Return the [X, Y] coordinate for the center point of the cell that contains the specified text.  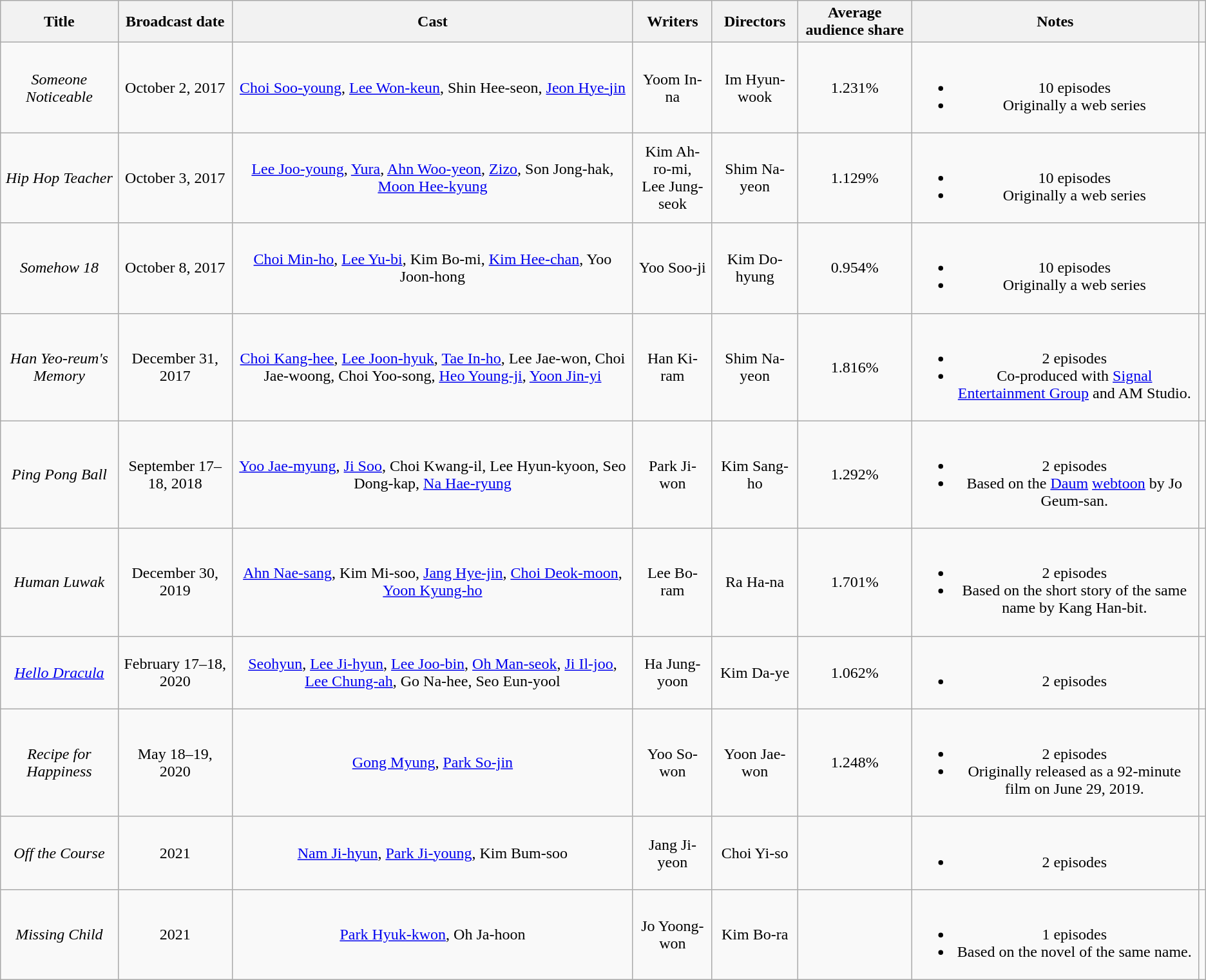
Someone Noticeable [59, 88]
Choi Yi-so [755, 853]
1.292% [855, 474]
Ha Jung-yoon [673, 673]
October 2, 2017 [175, 88]
Yoo So-won [673, 763]
Park Hyuk-kwon, Oh Ja-hoon [432, 934]
Missing Child [59, 934]
Hello Dracula [59, 673]
Recipe for Happiness [59, 763]
February 17–18, 2020 [175, 673]
Ahn Nae-sang, Kim Mi-soo, Jang Hye-jin, Choi Deok-moon, Yoon Kyung-ho [432, 582]
Seohyun, Lee Ji-hyun, Lee Joo-bin, Oh Man-seok, Ji Il-joo, Lee Chung-ah, Go Na-hee, Seo Eun-yool [432, 673]
Lee Bo-ram [673, 582]
1.248% [855, 763]
Writers [673, 22]
Choi Min-ho, Lee Yu-bi, Kim Bo-mi, Kim Hee-chan, Yoo Joon-hong [432, 268]
Gong Myung, Park So-jin [432, 763]
1.816% [855, 367]
1.231% [855, 88]
Kim Ah-ro-mi,Lee Jung-seok [673, 178]
Yoo Jae-myung, Ji Soo, Choi Kwang-il, Lee Hyun-kyoon, Seo Dong-kap, Na Hae-ryung [432, 474]
Han Yeo-reum's Memory [59, 367]
1.062% [855, 673]
2 episodesBased on the Daum webtoon by Jo Geum-san. [1055, 474]
Cast [432, 22]
Hip Hop Teacher [59, 178]
Human Luwak [59, 582]
Yoom In-na [673, 88]
December 30, 2019 [175, 582]
Kim Sang-ho [755, 474]
September 17–18, 2018 [175, 474]
May 18–19, 2020 [175, 763]
2 episodesOriginally released as a 92-minute film on June 29, 2019. [1055, 763]
1.701% [855, 582]
0.954% [855, 268]
Broadcast date [175, 22]
1 episodesBased on the novel of the same name. [1055, 934]
October 8, 2017 [175, 268]
2 episodesCo-produced with Signal Entertainment Group and AM Studio. [1055, 367]
1.129% [855, 178]
October 3, 2017 [175, 178]
Ping Pong Ball [59, 474]
Han Ki-ram [673, 367]
Jo Yoong-won [673, 934]
Directors [755, 22]
Ra Ha-na [755, 582]
Notes [1055, 22]
2 episodesBased on the short story of the same name by Kang Han-bit. [1055, 582]
Average audience share [855, 22]
Yoo Soo-ji [673, 268]
Nam Ji-hyun, Park Ji-young, Kim Bum-soo [432, 853]
Kim Da-ye [755, 673]
Jang Ji-yeon [673, 853]
Im Hyun-wook [755, 88]
Choi Kang-hee, Lee Joon-hyuk, Tae In-ho, Lee Jae-won, Choi Jae-woong, Choi Yoo-song, Heo Young-ji, Yoon Jin-yi [432, 367]
December 31, 2017 [175, 367]
Kim Bo-ra [755, 934]
Title [59, 22]
Off the Course [59, 853]
Kim Do-hyung [755, 268]
Yoon Jae-won [755, 763]
Lee Joo-young, Yura, Ahn Woo-yeon, Zizo, Son Jong-hak, Moon Hee-kyung [432, 178]
Somehow 18 [59, 268]
Park Ji-won [673, 474]
Choi Soo-young, Lee Won-keun, Shin Hee-seon, Jeon Hye-jin [432, 88]
